Detect which cell encompasses the target text, then output its (X, Y) center coordinate. 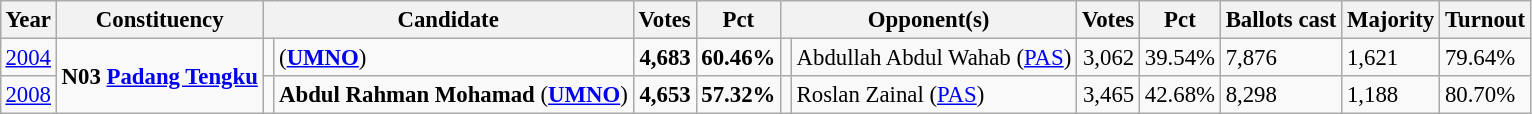
Majority (1391, 20)
42.68% (1180, 95)
79.64% (1486, 57)
60.46% (738, 57)
Opponent(s) (929, 20)
2008 (28, 95)
1,188 (1391, 95)
Abdul Rahman Mohamad (UMNO) (454, 95)
Year (28, 20)
3,062 (1108, 57)
4,683 (664, 57)
Candidate (448, 20)
3,465 (1108, 95)
Constituency (160, 20)
Turnout (1486, 20)
80.70% (1486, 95)
N03 Padang Tengku (160, 76)
Ballots cast (1280, 20)
(UMNO) (454, 57)
Abdullah Abdul Wahab (PAS) (934, 57)
8,298 (1280, 95)
4,653 (664, 95)
2004 (28, 57)
39.54% (1180, 57)
Roslan Zainal (PAS) (934, 95)
57.32% (738, 95)
7,876 (1280, 57)
1,621 (1391, 57)
